Locate the cell with the specified text and output its [x, y] center coordinate. 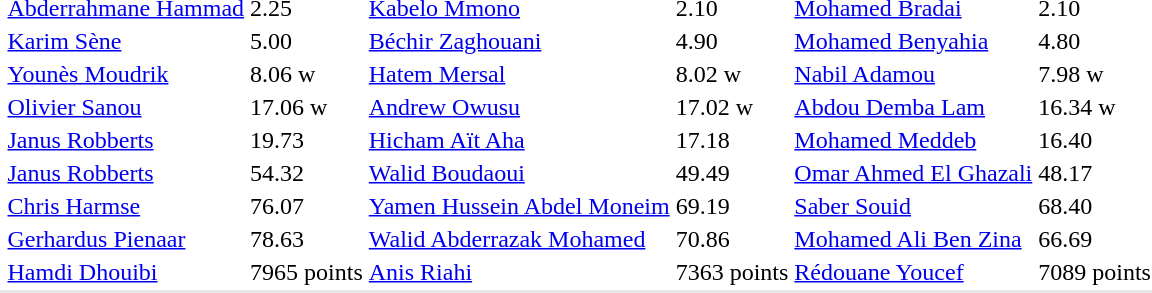
Younès Moudrik [126, 74]
4.90 [732, 41]
Walid Abderrazak Mohamed [519, 239]
Omar Ahmed El Ghazali [914, 173]
Karim Sène [126, 41]
Walid Boudaoui [519, 173]
70.86 [732, 239]
Saber Souid [914, 206]
Hamdi Dhouibi [126, 272]
Anis Riahi [519, 272]
Mohamed Benyahia [914, 41]
17.06 w [307, 107]
Hatem Mersal [519, 74]
78.63 [307, 239]
7363 points [732, 272]
Hicham Aït Aha [519, 140]
7965 points [307, 272]
Nabil Adamou [914, 74]
69.19 [732, 206]
Gerhardus Pienaar [126, 239]
Yamen Hussein Abdel Moneim [519, 206]
Mohamed Ali Ben Zina [914, 239]
54.32 [307, 173]
Abdou Demba Lam [914, 107]
Andrew Owusu [519, 107]
19.73 [307, 140]
Mohamed Meddeb [914, 140]
8.06 w [307, 74]
76.07 [307, 206]
17.02 w [732, 107]
49.49 [732, 173]
Béchir Zaghouani [519, 41]
Chris Harmse [126, 206]
8.02 w [732, 74]
5.00 [307, 41]
Olivier Sanou [126, 107]
Rédouane Youcef [914, 272]
17.18 [732, 140]
